Output the [x, y] coordinate of the center of the cell containing the given text.  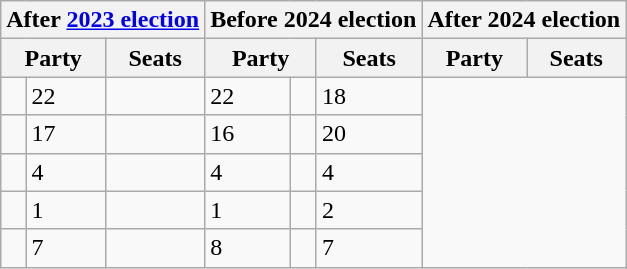
8 [248, 248]
After 2024 election [524, 20]
17 [66, 134]
After 2023 election [103, 20]
18 [368, 96]
Before 2024 election [314, 20]
2 [368, 210]
16 [248, 134]
20 [368, 134]
